Detect which cell encompasses the target text, then output its [x, y] center coordinate. 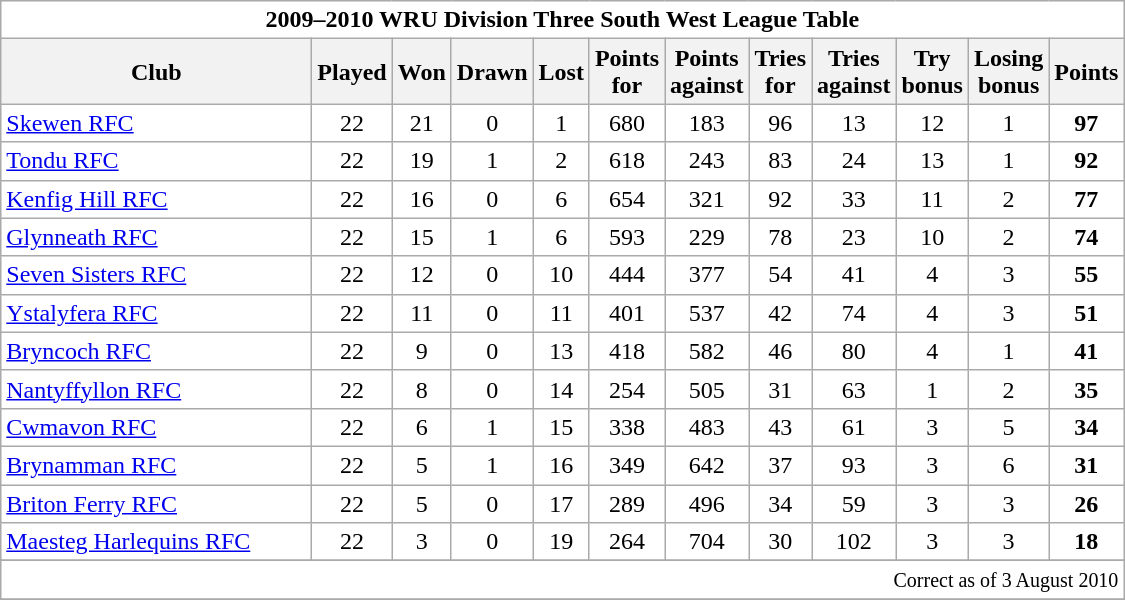
Tries against [854, 72]
243 [706, 161]
78 [780, 237]
54 [780, 275]
593 [626, 237]
483 [706, 427]
229 [706, 237]
8 [422, 389]
Nantyffyllon RFC [156, 389]
Drawn [492, 72]
680 [626, 123]
51 [1086, 313]
Won [422, 72]
Tondu RFC [156, 161]
Correct as of 3 August 2010 [562, 580]
321 [706, 199]
289 [626, 503]
Seven Sisters RFC [156, 275]
9 [422, 351]
61 [854, 427]
80 [854, 351]
97 [1086, 123]
654 [626, 199]
Club [156, 72]
642 [706, 465]
37 [780, 465]
338 [626, 427]
Losing bonus [1008, 72]
Maesteg Harlequins RFC [156, 542]
21 [422, 123]
618 [626, 161]
Points for [626, 72]
17 [561, 503]
Tries for [780, 72]
55 [1086, 275]
377 [706, 275]
Briton Ferry RFC [156, 503]
Glynneath RFC [156, 237]
26 [1086, 503]
582 [706, 351]
23 [854, 237]
Try bonus [932, 72]
35 [1086, 389]
496 [706, 503]
2009–2010 WRU Division Three South West League Table [562, 20]
102 [854, 542]
Kenfig Hill RFC [156, 199]
537 [706, 313]
254 [626, 389]
24 [854, 161]
14 [561, 389]
183 [706, 123]
Bryncoch RFC [156, 351]
43 [780, 427]
18 [1086, 542]
77 [1086, 199]
96 [780, 123]
Skewen RFC [156, 123]
Points against [706, 72]
444 [626, 275]
264 [626, 542]
93 [854, 465]
704 [706, 542]
349 [626, 465]
83 [780, 161]
418 [626, 351]
63 [854, 389]
Cwmavon RFC [156, 427]
Points [1086, 72]
30 [780, 542]
Lost [561, 72]
401 [626, 313]
33 [854, 199]
59 [854, 503]
42 [780, 313]
Brynamman RFC [156, 465]
Played [352, 72]
46 [780, 351]
Ystalyfera RFC [156, 313]
505 [706, 389]
